Scan for the cell matching the given text and deliver its [X, Y] coordinate at center. 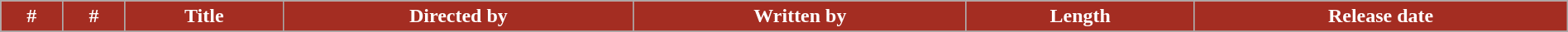
Release date [1381, 16]
Title [203, 16]
Length [1080, 16]
Directed by [458, 16]
Written by [800, 16]
